Capture the cell that displays the provided text and extract its (X, Y) central coordinate. 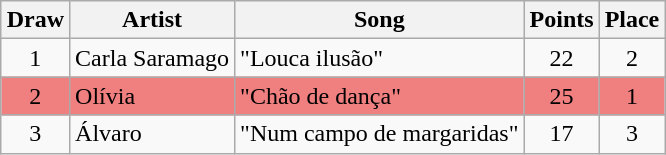
25 (562, 96)
Olívia (152, 96)
Draw (35, 20)
Song (380, 20)
17 (562, 134)
Álvaro (152, 134)
"Num campo de margaridas" (380, 134)
Points (562, 20)
Place (632, 20)
22 (562, 58)
Artist (152, 20)
Carla Saramago (152, 58)
"Chão de dança" (380, 96)
"Louca ilusão" (380, 58)
